Search for the cell housing the specified text and yield its [X, Y] center coordinate. 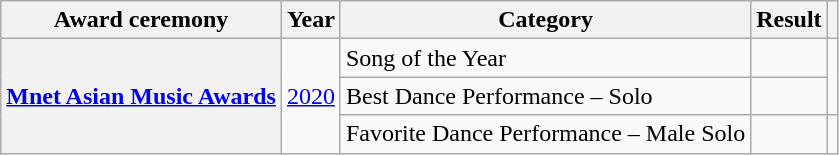
Result [789, 20]
Favorite Dance Performance – Male Solo [545, 134]
Mnet Asian Music Awards [142, 96]
2020 [310, 96]
Song of the Year [545, 58]
Year [310, 20]
Best Dance Performance – Solo [545, 96]
Award ceremony [142, 20]
Category [545, 20]
